Detect which cell encompasses the target text, then output its [X, Y] center coordinate. 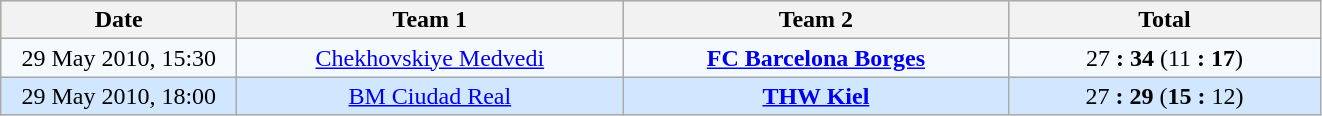
Team 2 [816, 20]
THW Kiel [816, 96]
27 : 29 (15 : 12) [1164, 96]
FC Barcelona Borges [816, 58]
Date [119, 20]
Total [1164, 20]
Chekhovskiye Medvedi [430, 58]
27 : 34 (11 : 17) [1164, 58]
29 May 2010, 15:30 [119, 58]
29 May 2010, 18:00 [119, 96]
Team 1 [430, 20]
BM Ciudad Real [430, 96]
